Identify which cell holds the provided text, then report its (X, Y) central coordinate. 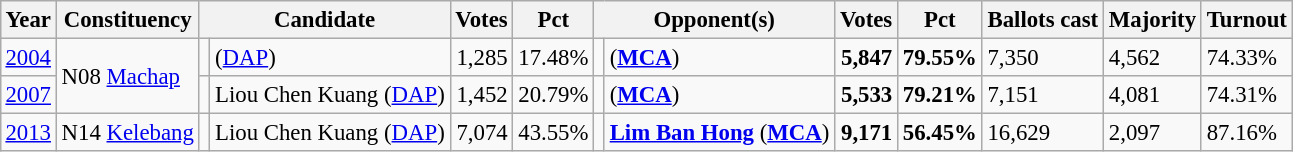
74.33% (1246, 57)
2013 (28, 133)
2,097 (1153, 133)
N14 Kelebang (128, 133)
17.48% (554, 57)
Candidate (324, 20)
Turnout (1246, 20)
79.21% (940, 95)
79.55% (940, 57)
Constituency (128, 20)
Year (28, 20)
1,285 (482, 57)
7,074 (482, 133)
16,629 (1042, 133)
Lim Ban Hong (MCA) (719, 133)
4,081 (1153, 95)
2004 (28, 57)
5,533 (866, 95)
N08 Machap (128, 76)
(DAP) (330, 57)
74.31% (1246, 95)
5,847 (866, 57)
Opponent(s) (714, 20)
7,350 (1042, 57)
20.79% (554, 95)
56.45% (940, 133)
43.55% (554, 133)
Majority (1153, 20)
87.16% (1246, 133)
Ballots cast (1042, 20)
2007 (28, 95)
4,562 (1153, 57)
9,171 (866, 133)
7,151 (1042, 95)
1,452 (482, 95)
